Determine the (X, Y) coordinate at the center of the cell enclosing the given text.  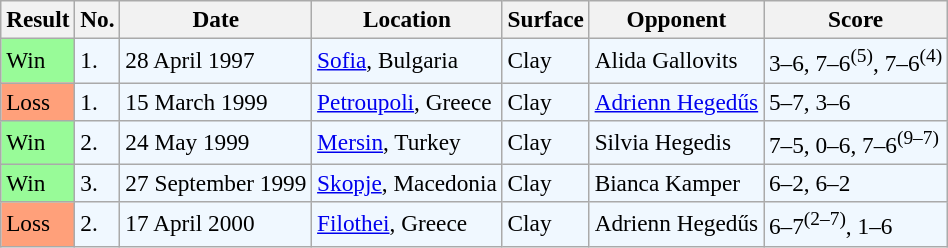
Opponent (676, 19)
28 April 1997 (216, 60)
Filothei, Greece (407, 224)
27 September 1999 (216, 183)
6–2, 6–2 (856, 183)
Petroupoli, Greece (407, 101)
Mersin, Turkey (407, 142)
Skopje, Macedonia (407, 183)
Location (407, 19)
Date (216, 19)
3. (98, 183)
No. (98, 19)
17 April 2000 (216, 224)
Result (38, 19)
5–7, 3–6 (856, 101)
Score (856, 19)
Surface (546, 19)
7–5, 0–6, 7–6(9–7) (856, 142)
Alida Gallovits (676, 60)
Silvia Hegedis (676, 142)
3–6, 7–6(5), 7–6(4) (856, 60)
24 May 1999 (216, 142)
Bianca Kamper (676, 183)
Sofia, Bulgaria (407, 60)
15 March 1999 (216, 101)
6–7(2–7), 1–6 (856, 224)
